From the cell containing the given text, extract its center point as (X, Y) coordinate. 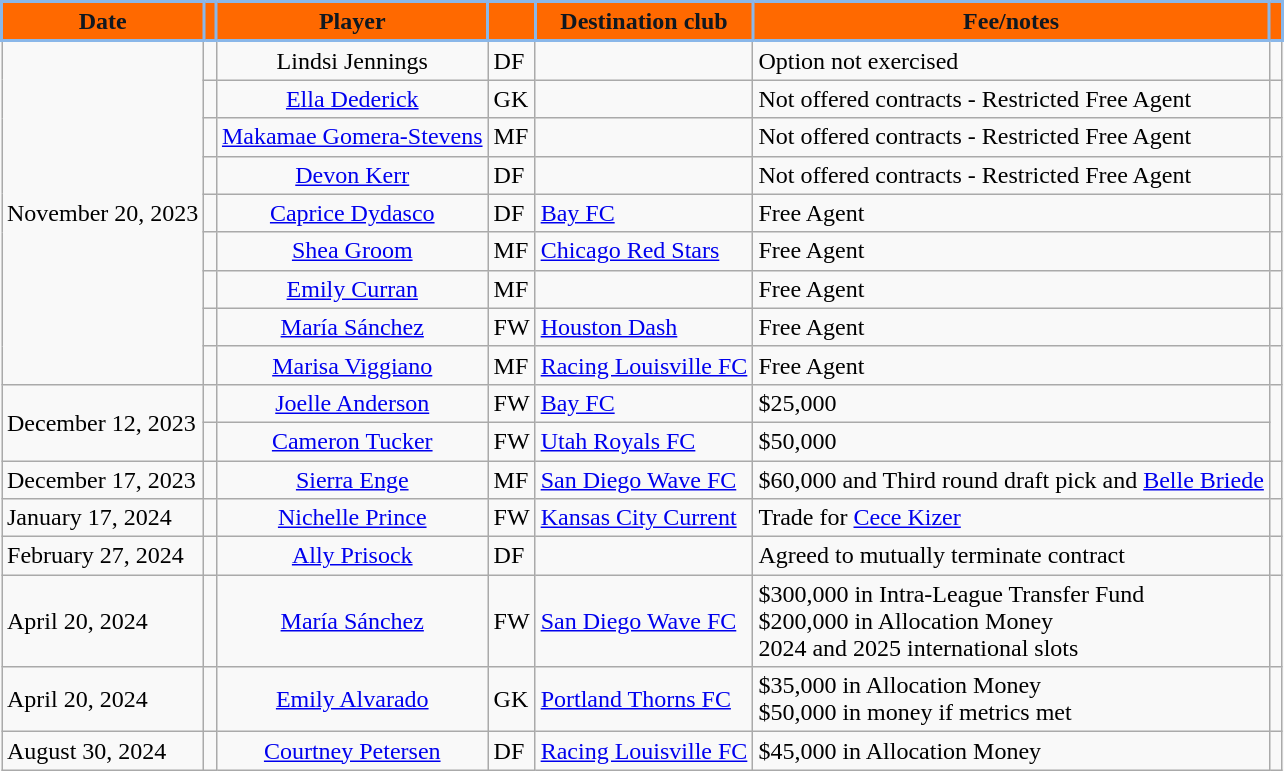
Caprice Dydasco (352, 213)
Makamae Gomera-Stevens (352, 137)
$300,000 in Intra-League Transfer Fund$200,000 in Allocation Money2024 and 2025 international slots (1012, 621)
December 12, 2023 (103, 422)
Chicago Red Stars (644, 251)
Marisa Viggiano (352, 365)
December 17, 2023 (103, 479)
Date (103, 22)
Trade for Cece Kizer (1012, 518)
Courtney Petersen (352, 751)
$45,000 in Allocation Money (1012, 751)
$50,000 (1012, 441)
Portland Thorns FC (644, 700)
Devon Kerr (352, 175)
Cameron Tucker (352, 441)
Fee/notes (1012, 22)
February 27, 2024 (103, 556)
Ally Prisock (352, 556)
Player (352, 22)
Nichelle Prince (352, 518)
Sierra Enge (352, 479)
$35,000 in Allocation Money$50,000 in money if metrics met (1012, 700)
Lindsi Jennings (352, 60)
November 20, 2023 (103, 212)
Kansas City Current (644, 518)
$60,000 and Third round draft pick and Belle Briede (1012, 479)
Emily Alvarado (352, 700)
Houston Dash (644, 327)
Option not exercised (1012, 60)
January 17, 2024 (103, 518)
$25,000 (1012, 403)
Shea Groom (352, 251)
Ella Dederick (352, 99)
Emily Curran (352, 289)
Joelle Anderson (352, 403)
Agreed to mutually terminate contract (1012, 556)
Utah Royals FC (644, 441)
August 30, 2024 (103, 751)
Destination club (644, 22)
